Locate the cell with the specified text and output its [X, Y] center coordinate. 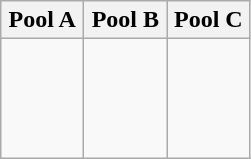
Pool C [208, 20]
Pool B [126, 20]
Pool A [42, 20]
